Determine the [x, y] coordinate at the center of the cell enclosing the given text.  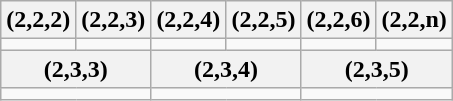
(2,2,5) [264, 20]
(2,2,4) [188, 20]
(2,3,5) [376, 69]
(2,2,6) [338, 20]
(2,2,n) [414, 20]
(2,3,4) [226, 69]
(2,2,2) [38, 20]
(2,3,3) [76, 69]
(2,2,3) [114, 20]
